Determine the (X, Y) coordinate at the center of the cell enclosing the given text.  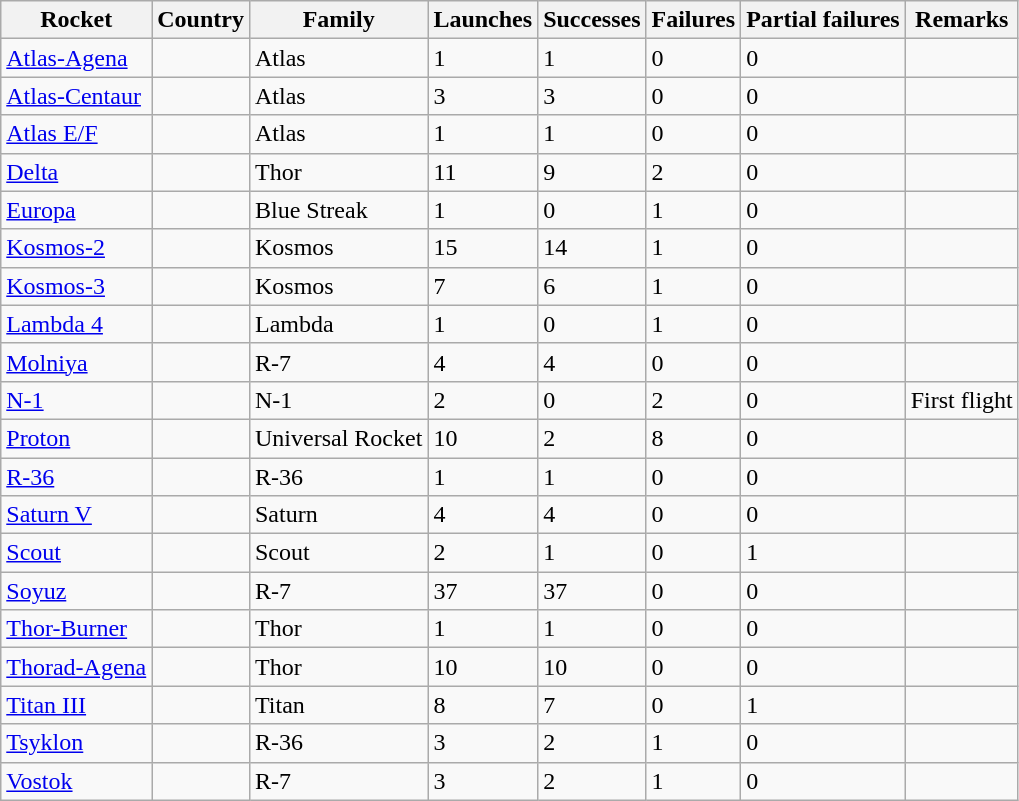
Blue Streak (338, 210)
Remarks (962, 20)
Launches (483, 20)
Country (201, 20)
Lambda (338, 324)
Universal Rocket (338, 438)
Partial failures (824, 20)
Molniya (76, 362)
Proton (76, 438)
Atlas-Agena (76, 58)
11 (483, 172)
Kosmos-3 (76, 286)
15 (483, 248)
Rocket (76, 20)
Soyuz (76, 591)
Vostok (76, 781)
Family (338, 20)
Saturn (338, 515)
Atlas-Centaur (76, 96)
14 (592, 248)
Thorad-Agena (76, 667)
Kosmos-2 (76, 248)
Atlas E/F (76, 134)
Titan III (76, 705)
Titan (338, 705)
Delta (76, 172)
Lambda 4 (76, 324)
First flight (962, 400)
Tsyklon (76, 743)
Saturn V (76, 515)
Europa (76, 210)
Failures (694, 20)
9 (592, 172)
Thor-Burner (76, 629)
6 (592, 286)
Successes (592, 20)
